Return the [x, y] coordinate for the center point of the cell that contains the specified text.  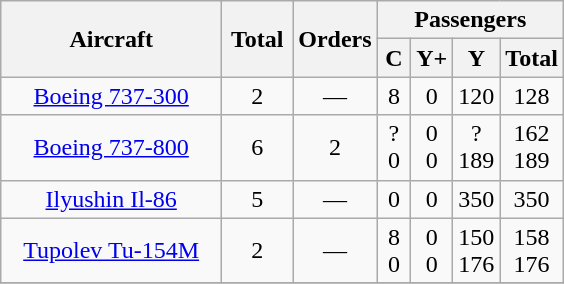
120 [476, 96]
Boeing 737-800 [112, 148]
150176 [476, 250]
Aircraft [112, 39]
Passengers [470, 20]
?189 [476, 148]
128 [532, 96]
Y+ [432, 58]
158176 [532, 250]
C [394, 58]
Tupolev Tu-154M [112, 250]
Orders [335, 39]
162189 [532, 148]
Boeing 737-300 [112, 96]
8 [394, 96]
Y [476, 58]
Ilyushin Il-86 [112, 199]
?0 [394, 148]
6 [258, 148]
80 [394, 250]
5 [258, 199]
